Extract the (x, y) coordinate from the center of the cell holding the provided text.  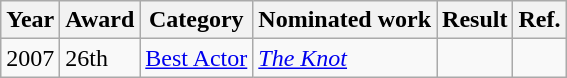
Category (196, 20)
Result (475, 20)
Award (100, 20)
Best Actor (196, 58)
Ref. (540, 20)
Nominated work (345, 20)
2007 (30, 58)
Year (30, 20)
The Knot (345, 58)
26th (100, 58)
